Provide the [X, Y] coordinate of the cell's center where the given text is located.  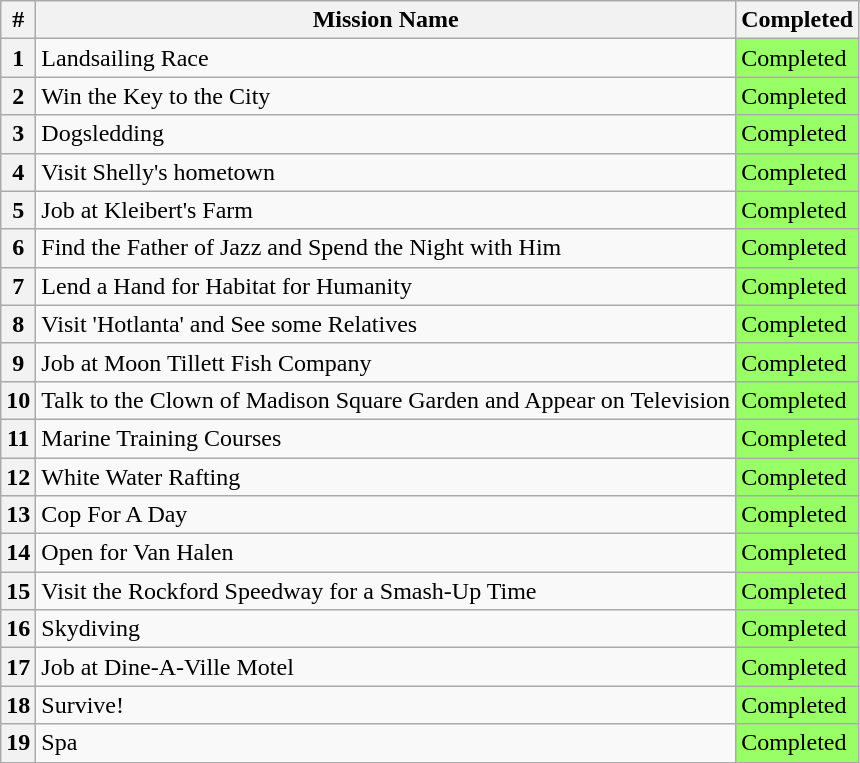
Open for Van Halen [386, 553]
9 [18, 362]
14 [18, 553]
Job at Dine-A-Ville Motel [386, 667]
15 [18, 591]
2 [18, 96]
Win the Key to the City [386, 96]
Job at Kleibert's Farm [386, 210]
Visit Shelly's hometown [386, 172]
Skydiving [386, 629]
Dogsledding [386, 134]
# [18, 20]
13 [18, 515]
7 [18, 286]
8 [18, 324]
Cop For A Day [386, 515]
Lend a Hand for Habitat for Humanity [386, 286]
Spa [386, 743]
Landsailing Race [386, 58]
17 [18, 667]
6 [18, 248]
11 [18, 438]
16 [18, 629]
Job at Moon Tillett Fish Company [386, 362]
10 [18, 400]
4 [18, 172]
Visit the Rockford Speedway for a Smash-Up Time [386, 591]
Survive! [386, 705]
Talk to the Clown of Madison Square Garden and Appear on Television [386, 400]
12 [18, 477]
19 [18, 743]
18 [18, 705]
White Water Rafting [386, 477]
Visit 'Hotlanta' and See some Relatives [386, 324]
Mission Name [386, 20]
Marine Training Courses [386, 438]
3 [18, 134]
1 [18, 58]
Find the Father of Jazz and Spend the Night with Him [386, 248]
5 [18, 210]
